Locate the cell with the specified text and output its [x, y] center coordinate. 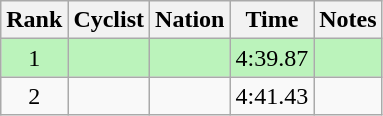
1 [34, 58]
Time [272, 20]
4:41.43 [272, 96]
Nation [190, 20]
Rank [34, 20]
Cyclist [109, 20]
2 [34, 96]
4:39.87 [272, 58]
Notes [348, 20]
